Extract the [X, Y] coordinate from the center of the cell holding the provided text.  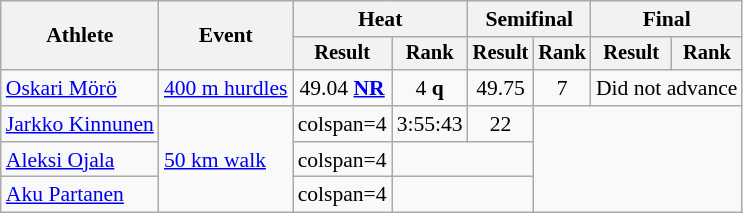
50 km walk [226, 160]
22 [501, 124]
Athlete [80, 36]
Semifinal [530, 19]
Did not advance [667, 88]
Aku Partanen [80, 195]
4 q [430, 88]
3:55:43 [430, 124]
Event [226, 36]
7 [562, 88]
Heat [380, 19]
Final [667, 19]
49.75 [501, 88]
Jarkko Kinnunen [80, 124]
Oskari Mörö [80, 88]
49.04 NR [342, 88]
Aleksi Ojala [80, 160]
400 m hurdles [226, 88]
